Identify which cell holds the provided text, then report its (x, y) central coordinate. 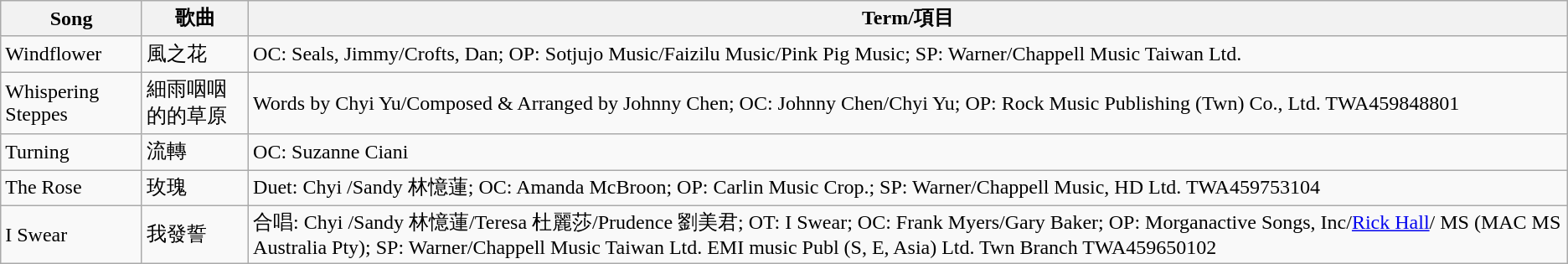
Term/項目 (908, 18)
風之花 (194, 54)
I Swear (72, 235)
Whispering Steppes (72, 103)
Turning (72, 153)
細雨咽咽的的草原 (194, 103)
Words by Chyi Yu/Composed & Arranged by Johnny Chen; OC: Johnny Chen/Chyi Yu; OP: Rock Music Publishing (Twn) Co., Ltd. TWA459848801 (908, 103)
The Rose (72, 188)
Duet: Chyi /Sandy 林憶蓮; OC: Amanda McBroon; OP: Carlin Music Crop.; SP: Warner/Chappell Music, HD Ltd. TWA459753104 (908, 188)
歌曲 (194, 18)
Song (72, 18)
玫瑰 (194, 188)
Windflower (72, 54)
OC: Seals, Jimmy/Crofts, Dan; OP: Sotjujo Music/Faizilu Music/Pink Pig Music; SP: Warner/Chappell Music Taiwan Ltd. (908, 54)
我發誓 (194, 235)
流轉 (194, 153)
OC: Suzanne Ciani (908, 153)
